Output the (x, y) coordinate of the center of the cell containing the given text.  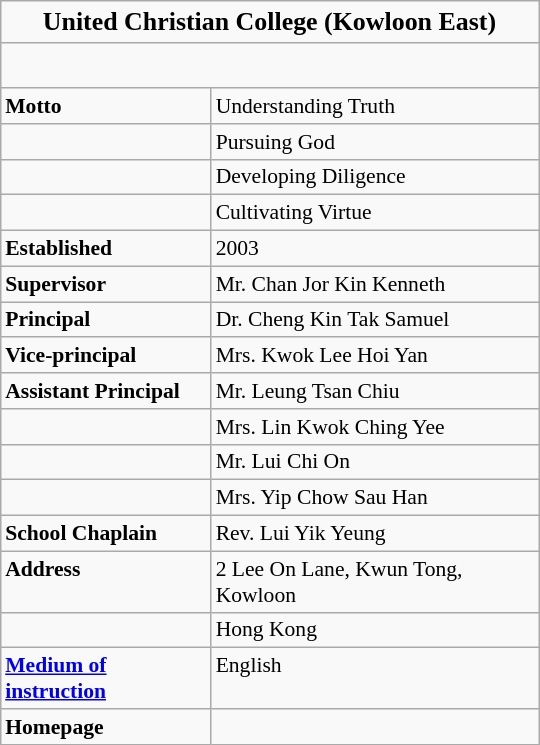
Mrs. Kwok Lee Hoi Yan (375, 355)
Cultivating Virtue (375, 213)
Assistant Principal (105, 391)
Mr. Lui Chi On (375, 462)
Motto (105, 106)
Mr. Chan Jor Kin Kenneth (375, 284)
2003 (375, 248)
Understanding Truth (375, 106)
2 Lee On Lane, Kwun Tong, Kowloon (375, 582)
Dr. Cheng Kin Tak Samuel (375, 320)
United Christian College (Kowloon East) (269, 22)
School Chaplain (105, 533)
Mr. Leung Tsan Chiu (375, 391)
Mrs. Lin Kwok Ching Yee (375, 426)
Principal (105, 320)
English (375, 678)
Established (105, 248)
Developing Diligence (375, 177)
Address (105, 582)
Rev. Lui Yik Yeung (375, 533)
Mrs. Yip Chow Sau Han (375, 498)
Hong Kong (375, 630)
Homepage (105, 727)
Medium of instruction (105, 678)
Supervisor (105, 284)
Vice-principal (105, 355)
Pursuing God (375, 141)
